Scan for the cell matching the given text and deliver its [X, Y] coordinate at center. 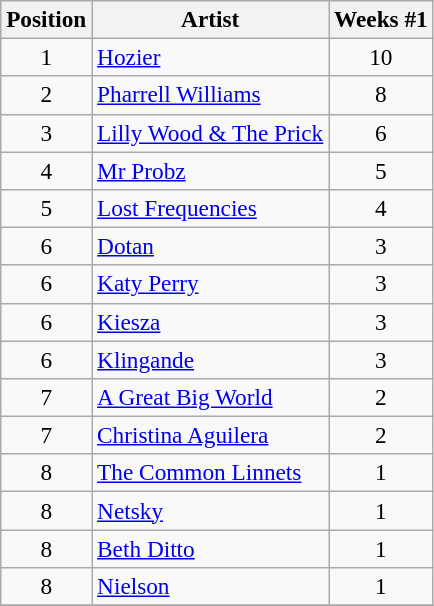
Lost Frequencies [210, 208]
Klingande [210, 359]
10 [382, 57]
Weeks #1 [382, 19]
Artist [210, 19]
Kiesza [210, 322]
Pharrell Williams [210, 95]
Netsky [210, 510]
Lilly Wood & The Prick [210, 133]
Nielson [210, 586]
Christina Aguilera [210, 435]
Mr Probz [210, 170]
Dotan [210, 246]
Hozier [210, 57]
Beth Ditto [210, 548]
Katy Perry [210, 284]
The Common Linnets [210, 473]
Position [46, 19]
A Great Big World [210, 397]
